Find where the given text appears and provide that cell's center as [X, Y] coordinate. 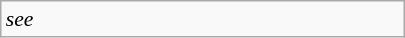
see [203, 19]
